Pinpoint the cell where the given text exists, returning its [X, Y] midpoint coordinate. 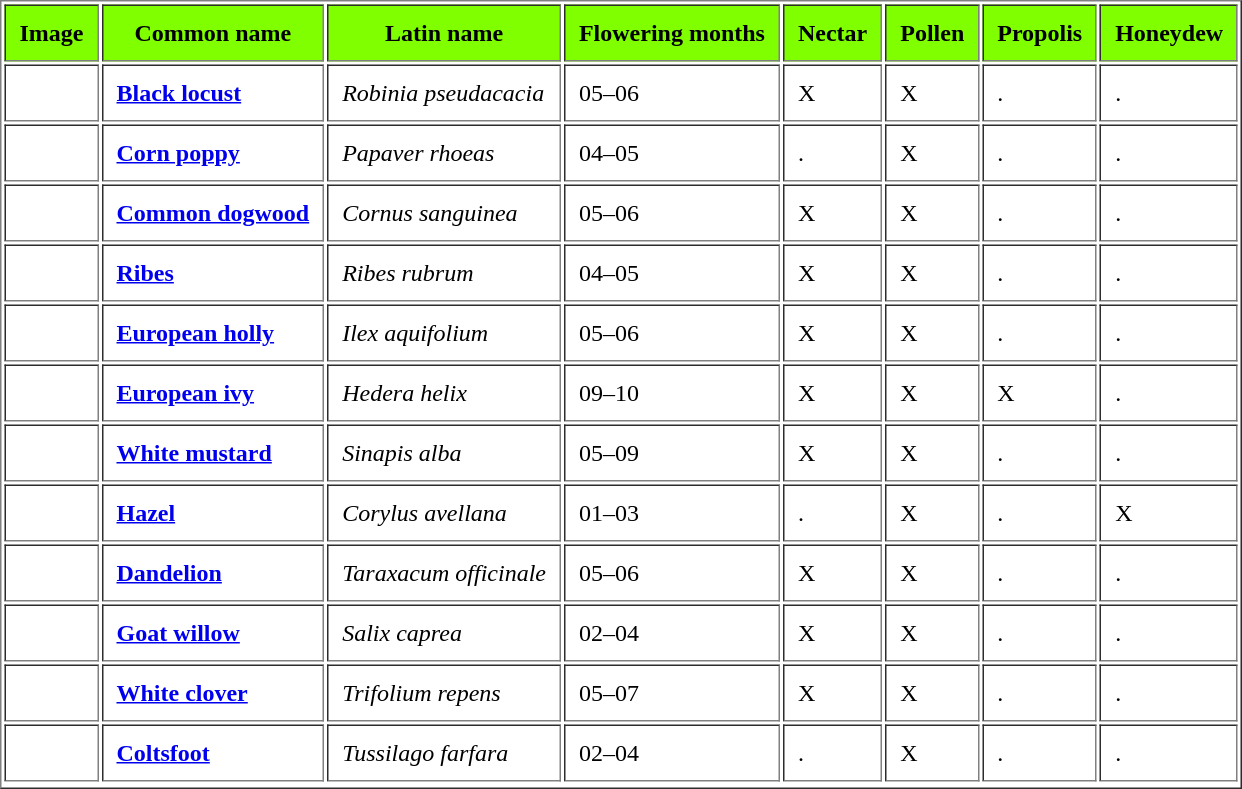
Coltsfoot [212, 752]
Hedera helix [444, 392]
Latin name [444, 32]
Robinia pseudacacia [444, 92]
Sinapis alba [444, 452]
Honeydew [1169, 32]
European holly [212, 332]
Ilex aquifolium [444, 332]
09–10 [672, 392]
Black locust [212, 92]
Dandelion [212, 572]
White clover [212, 692]
Pollen [932, 32]
05–09 [672, 452]
Image [51, 32]
Salix caprea [444, 632]
Goat willow [212, 632]
01–03 [672, 512]
European ivy [212, 392]
Nectar [832, 32]
Common dogwood [212, 212]
Hazel [212, 512]
Ribes [212, 272]
Corn poppy [212, 152]
Tussilago farfara [444, 752]
Taraxacum officinale [444, 572]
Flowering months [672, 32]
Corylus avellana [444, 512]
05–07 [672, 692]
Ribes rubrum [444, 272]
Trifolium repens [444, 692]
Papaver rhoeas [444, 152]
Common name [212, 32]
Propolis [1040, 32]
White mustard [212, 452]
Cornus sanguinea [444, 212]
